Output the (x, y) coordinate of the center of the cell containing the given text.  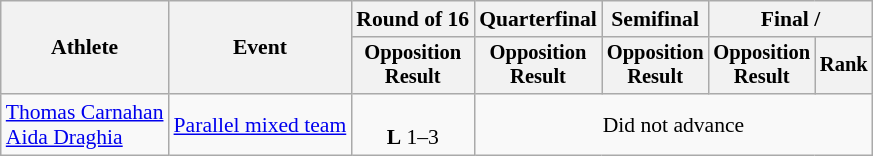
Did not advance (673, 124)
Round of 16 (412, 19)
Parallel mixed team (260, 124)
Final / (790, 19)
Quarterfinal (538, 19)
Athlete (85, 48)
L 1–3 (412, 124)
Rank (844, 66)
Event (260, 48)
Thomas CarnahanAida Draghia (85, 124)
Semifinal (656, 19)
